Provide the (x, y) coordinate of the cell's center where the given text is located.  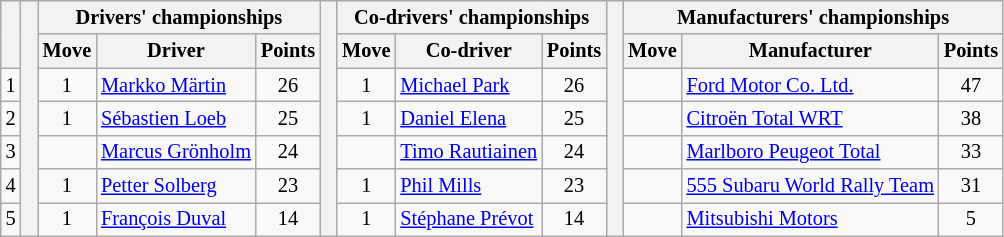
François Duval (176, 219)
Daniel Elena (468, 118)
Markko Märtin (176, 85)
Manufacturer (810, 51)
Phil Mills (468, 186)
Timo Rautiainen (468, 152)
Sébastien Loeb (176, 118)
Stéphane Prévot (468, 219)
Petter Solberg (176, 186)
Manufacturers' championships (813, 17)
33 (971, 152)
47 (971, 85)
Michael Park (468, 85)
Marlboro Peugeot Total (810, 152)
38 (971, 118)
Marcus Grönholm (176, 152)
31 (971, 186)
Citroën Total WRT (810, 118)
Mitsubishi Motors (810, 219)
4 (11, 186)
Driver (176, 51)
Ford Motor Co. Ltd. (810, 85)
Co-drivers' championships (472, 17)
2 (11, 118)
555 Subaru World Rally Team (810, 186)
3 (11, 152)
Co-driver (468, 51)
Drivers' championships (179, 17)
